Locate the cell with the specified text and output its [X, Y] center coordinate. 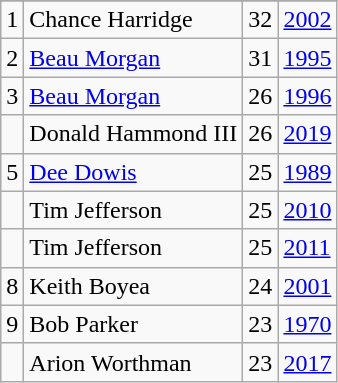
2017 [308, 362]
2011 [308, 248]
Arion Worthman [134, 362]
24 [260, 286]
Bob Parker [134, 324]
1995 [308, 58]
9 [12, 324]
2010 [308, 210]
2002 [308, 20]
5 [12, 172]
3 [12, 96]
Keith Boyea [134, 286]
8 [12, 286]
31 [260, 58]
1996 [308, 96]
2001 [308, 286]
2 [12, 58]
1989 [308, 172]
Chance Harridge [134, 20]
Dee Dowis [134, 172]
Donald Hammond III [134, 134]
1 [12, 20]
2019 [308, 134]
1970 [308, 324]
32 [260, 20]
